Capture the cell that displays the provided text and extract its [x, y] central coordinate. 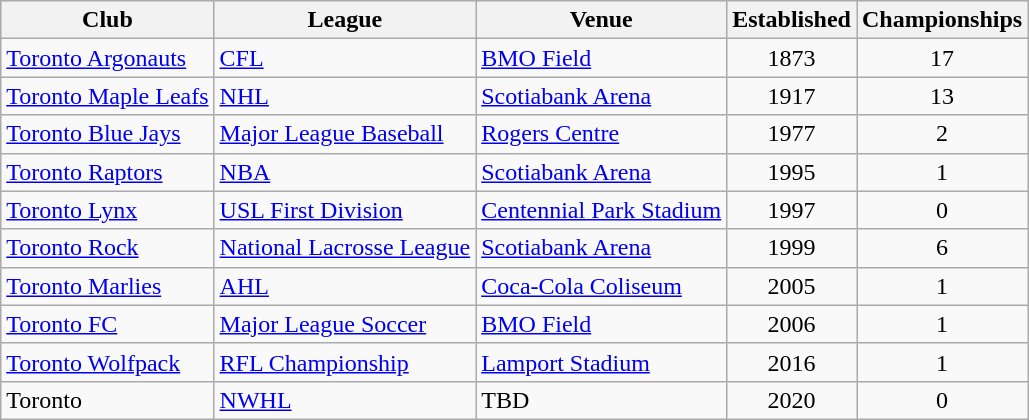
Rogers Centre [602, 134]
Toronto Raptors [108, 172]
Toronto Blue Jays [108, 134]
NWHL [345, 400]
2 [942, 134]
Toronto [108, 400]
Toronto Rock [108, 248]
2016 [792, 362]
1995 [792, 172]
AHL [345, 286]
NHL [345, 96]
CFL [345, 58]
Toronto Maple Leafs [108, 96]
1873 [792, 58]
13 [942, 96]
League [345, 20]
2020 [792, 400]
Toronto Argonauts [108, 58]
RFL Championship [345, 362]
Toronto Lynx [108, 210]
NBA [345, 172]
17 [942, 58]
Established [792, 20]
USL First Division [345, 210]
National Lacrosse League [345, 248]
Club [108, 20]
1977 [792, 134]
1997 [792, 210]
2005 [792, 286]
1917 [792, 96]
2006 [792, 324]
6 [942, 248]
Centennial Park Stadium [602, 210]
Toronto Wolfpack [108, 362]
Lamport Stadium [602, 362]
Championships [942, 20]
Major League Baseball [345, 134]
1999 [792, 248]
Toronto FC [108, 324]
Major League Soccer [345, 324]
Toronto Marlies [108, 286]
Coca-Cola Coliseum [602, 286]
Venue [602, 20]
TBD [602, 400]
